Capture the cell that displays the provided text and extract its [x, y] central coordinate. 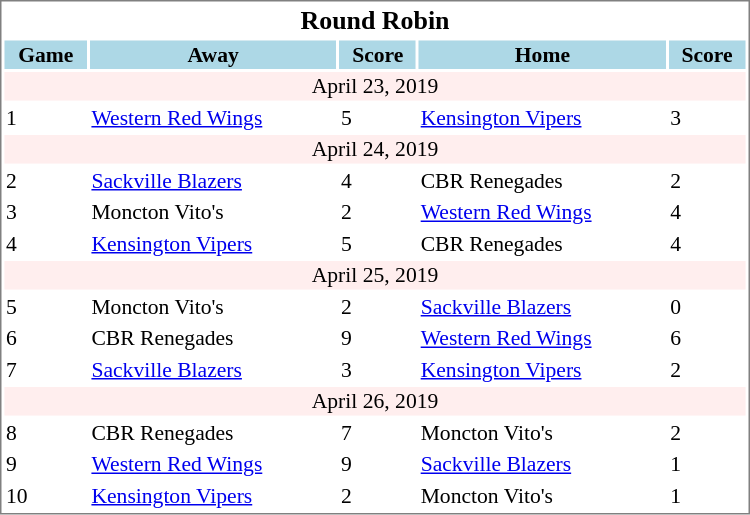
April 26, 2019 [374, 401]
10 [45, 496]
Game [45, 54]
April 24, 2019 [374, 149]
Home [542, 54]
Round Robin [374, 20]
0 [708, 306]
April 25, 2019 [374, 275]
Away [213, 54]
April 23, 2019 [374, 86]
8 [45, 432]
